Detect which cell encompasses the target text, then output its (x, y) center coordinate. 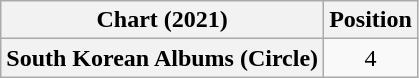
South Korean Albums (Circle) (162, 58)
Position (371, 20)
Chart (2021) (162, 20)
4 (371, 58)
